Return (x, y) of the center of cell containing provided text 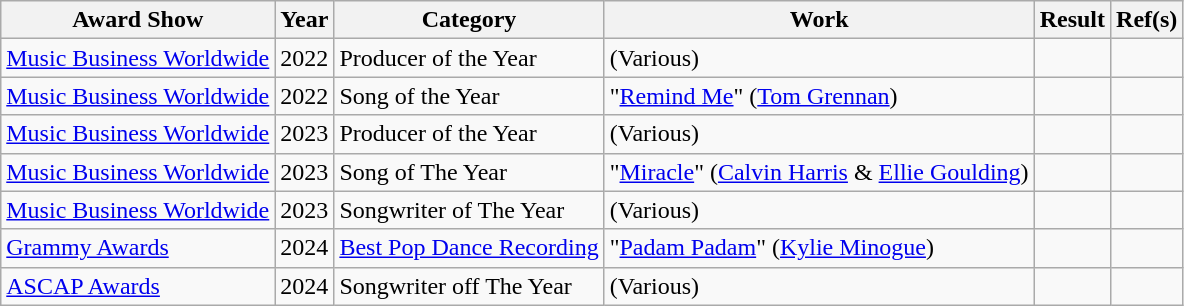
Award Show (138, 20)
Best Pop Dance Recording (469, 248)
Year (304, 20)
Songwriter off The Year (469, 286)
Song of The Year (469, 172)
Songwriter of The Year (469, 210)
"Padam Padam" (Kylie Minogue) (819, 248)
Grammy Awards (138, 248)
Song of the Year (469, 96)
"Miracle" (Calvin Harris & Ellie Goulding) (819, 172)
Category (469, 20)
ASCAP Awards (138, 286)
"Remind Me" (Tom Grennan) (819, 96)
Ref(s) (1147, 20)
Work (819, 20)
Result (1072, 20)
